Detect which cell encompasses the target text, then output its (x, y) center coordinate. 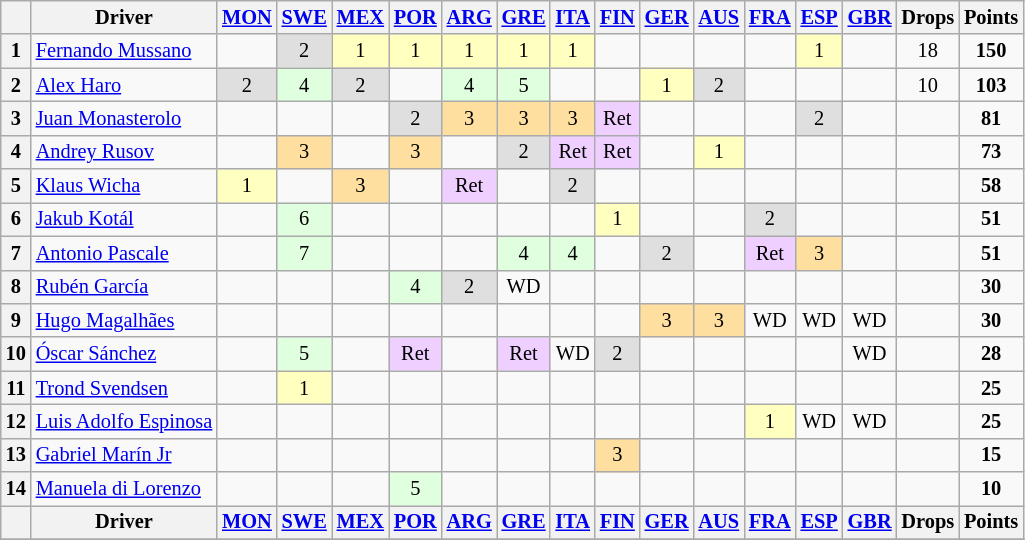
Antonio Pascale (124, 253)
81 (991, 118)
150 (991, 51)
Gabriel Marín Jr (124, 455)
13 (16, 455)
14 (16, 489)
Juan Monasterolo (124, 118)
18 (928, 51)
Fernando Mussano (124, 51)
11 (16, 388)
Jakub Kotál (124, 219)
15 (991, 455)
103 (991, 85)
9 (16, 320)
Klaus Wicha (124, 186)
12 (16, 421)
Luis Adolfo Espinosa (124, 421)
Andrey Rusov (124, 152)
Alex Haro (124, 85)
58 (991, 186)
Óscar Sánchez (124, 354)
8 (16, 287)
28 (991, 354)
Hugo Magalhães (124, 320)
Trond Svendsen (124, 388)
73 (991, 152)
Rubén García (124, 287)
Manuela di Lorenzo (124, 489)
